Scan for the cell matching the given text and deliver its [x, y] coordinate at center. 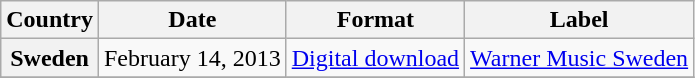
Warner Music Sweden [580, 58]
Country [50, 20]
Sweden [50, 58]
Label [580, 20]
Digital download [375, 58]
Format [375, 20]
Date [192, 20]
February 14, 2013 [192, 58]
